Locate the cell with the specified text and output its [X, Y] center coordinate. 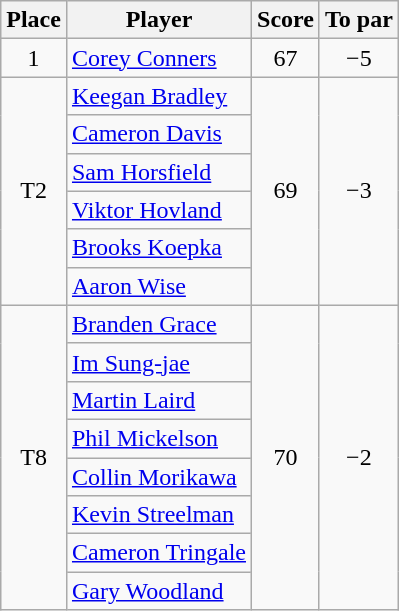
Martin Laird [158, 400]
Collin Morikawa [158, 477]
Phil Mickelson [158, 438]
Brooks Koepka [158, 248]
Player [158, 20]
To par [358, 20]
67 [286, 58]
−5 [358, 58]
Branden Grace [158, 324]
Im Sung-jae [158, 362]
Viktor Hovland [158, 210]
70 [286, 457]
Cameron Tringale [158, 553]
Corey Conners [158, 58]
T2 [34, 191]
Cameron Davis [158, 134]
−2 [358, 457]
Gary Woodland [158, 591]
Keegan Bradley [158, 96]
T8 [34, 457]
−3 [358, 191]
Kevin Streelman [158, 515]
Place [34, 20]
1 [34, 58]
Score [286, 20]
Aaron Wise [158, 286]
69 [286, 191]
Sam Horsfield [158, 172]
